Output the [x, y] coordinate of the center of the cell containing the given text.  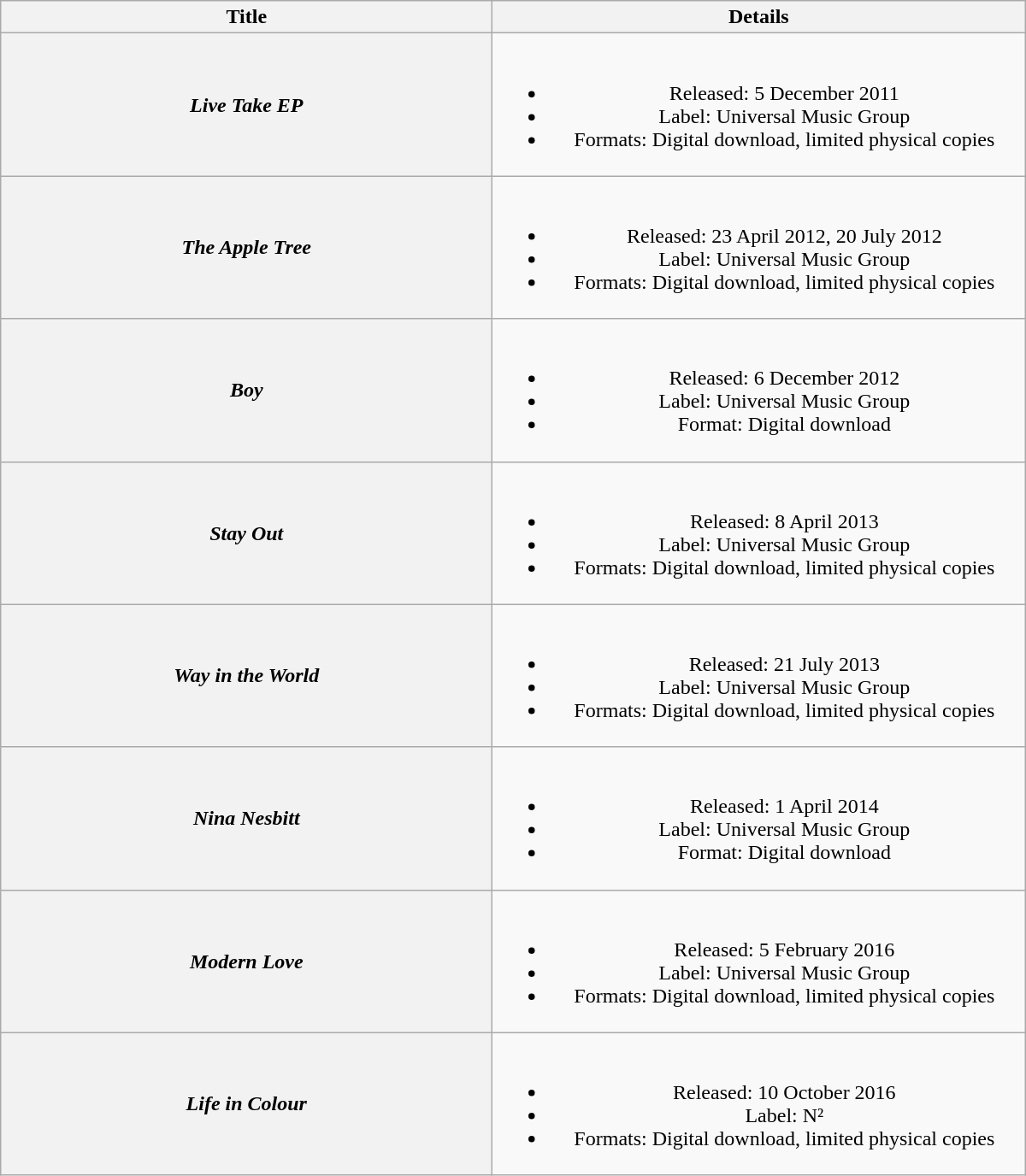
Live Take EP [246, 104]
Released: 1 April 2014Label: Universal Music GroupFormat: Digital download [759, 819]
Way in the World [246, 675]
Released: 23 April 2012, 20 July 2012Label: Universal Music GroupFormats: Digital download, limited physical copies [759, 248]
Stay Out [246, 533]
Released: 21 July 2013Label: Universal Music GroupFormats: Digital download, limited physical copies [759, 675]
Released: 5 December 2011Label: Universal Music GroupFormats: Digital download, limited physical copies [759, 104]
Nina Nesbitt [246, 819]
Boy [246, 390]
Modern Love [246, 961]
Details [759, 17]
Released: 5 February 2016Label: Universal Music GroupFormats: Digital download, limited physical copies [759, 961]
Released: 6 December 2012Label: Universal Music GroupFormat: Digital download [759, 390]
Released: 8 April 2013Label: Universal Music GroupFormats: Digital download, limited physical copies [759, 533]
Title [246, 17]
Life in Colour [246, 1104]
Released: 10 October 2016Label: N²Formats: Digital download, limited physical copies [759, 1104]
The Apple Tree [246, 248]
